Return [X, Y] of the center of cell containing provided text 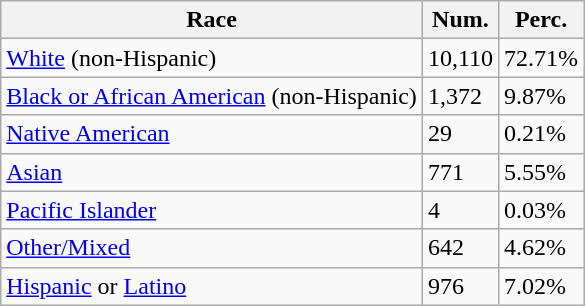
White (non-Hispanic) [212, 58]
Native American [212, 134]
Black or African American (non-Hispanic) [212, 96]
Other/Mixed [212, 248]
642 [460, 248]
1,372 [460, 96]
Perc. [542, 20]
976 [460, 286]
7.02% [542, 286]
771 [460, 172]
0.03% [542, 210]
5.55% [542, 172]
9.87% [542, 96]
4.62% [542, 248]
Pacific Islander [212, 210]
Race [212, 20]
10,110 [460, 58]
Asian [212, 172]
Num. [460, 20]
72.71% [542, 58]
4 [460, 210]
29 [460, 134]
0.21% [542, 134]
Hispanic or Latino [212, 286]
